Search for the cell housing the specified text and yield its [X, Y] center coordinate. 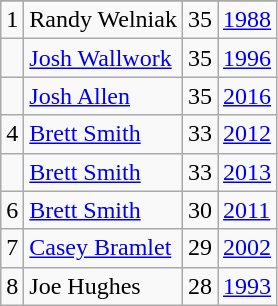
Josh Allen [104, 96]
30 [200, 210]
2012 [248, 134]
6 [12, 210]
7 [12, 248]
2011 [248, 210]
2016 [248, 96]
1988 [248, 20]
Joe Hughes [104, 286]
Casey Bramlet [104, 248]
Josh Wallwork [104, 58]
1996 [248, 58]
2013 [248, 172]
1993 [248, 286]
8 [12, 286]
28 [200, 286]
Randy Welniak [104, 20]
4 [12, 134]
1 [12, 20]
2002 [248, 248]
29 [200, 248]
